Find where the given text appears and provide that cell's center as [X, Y] coordinate. 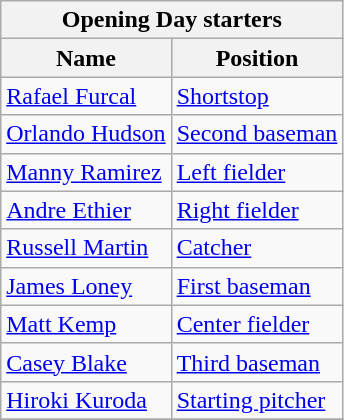
First baseman [257, 286]
Center fielder [257, 324]
Left fielder [257, 172]
Starting pitcher [257, 400]
James Loney [86, 286]
Right fielder [257, 210]
Manny Ramirez [86, 172]
Casey Blake [86, 362]
Rafael Furcal [86, 96]
Matt Kemp [86, 324]
Orlando Hudson [86, 134]
Second baseman [257, 134]
Opening Day starters [172, 20]
Third baseman [257, 362]
Position [257, 58]
Shortstop [257, 96]
Catcher [257, 248]
Andre Ethier [86, 210]
Hiroki Kuroda [86, 400]
Russell Martin [86, 248]
Name [86, 58]
